Output the [X, Y] coordinate of the center of the cell containing the given text.  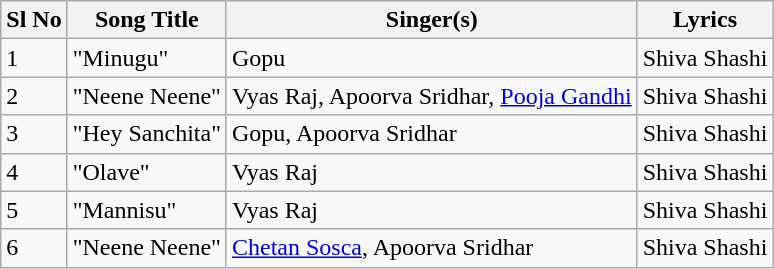
Vyas Raj, Apoorva Sridhar, Pooja Gandhi [432, 96]
5 [34, 210]
Singer(s) [432, 20]
Lyrics [705, 20]
"Minugu" [146, 58]
"Olave" [146, 172]
"Mannisu" [146, 210]
1 [34, 58]
Song Title [146, 20]
4 [34, 172]
"Hey Sanchita" [146, 134]
3 [34, 134]
2 [34, 96]
Chetan Sosca, Apoorva Sridhar [432, 248]
Gopu, Apoorva Sridhar [432, 134]
Sl No [34, 20]
6 [34, 248]
Gopu [432, 58]
